Search for the cell housing the specified text and yield its (X, Y) center coordinate. 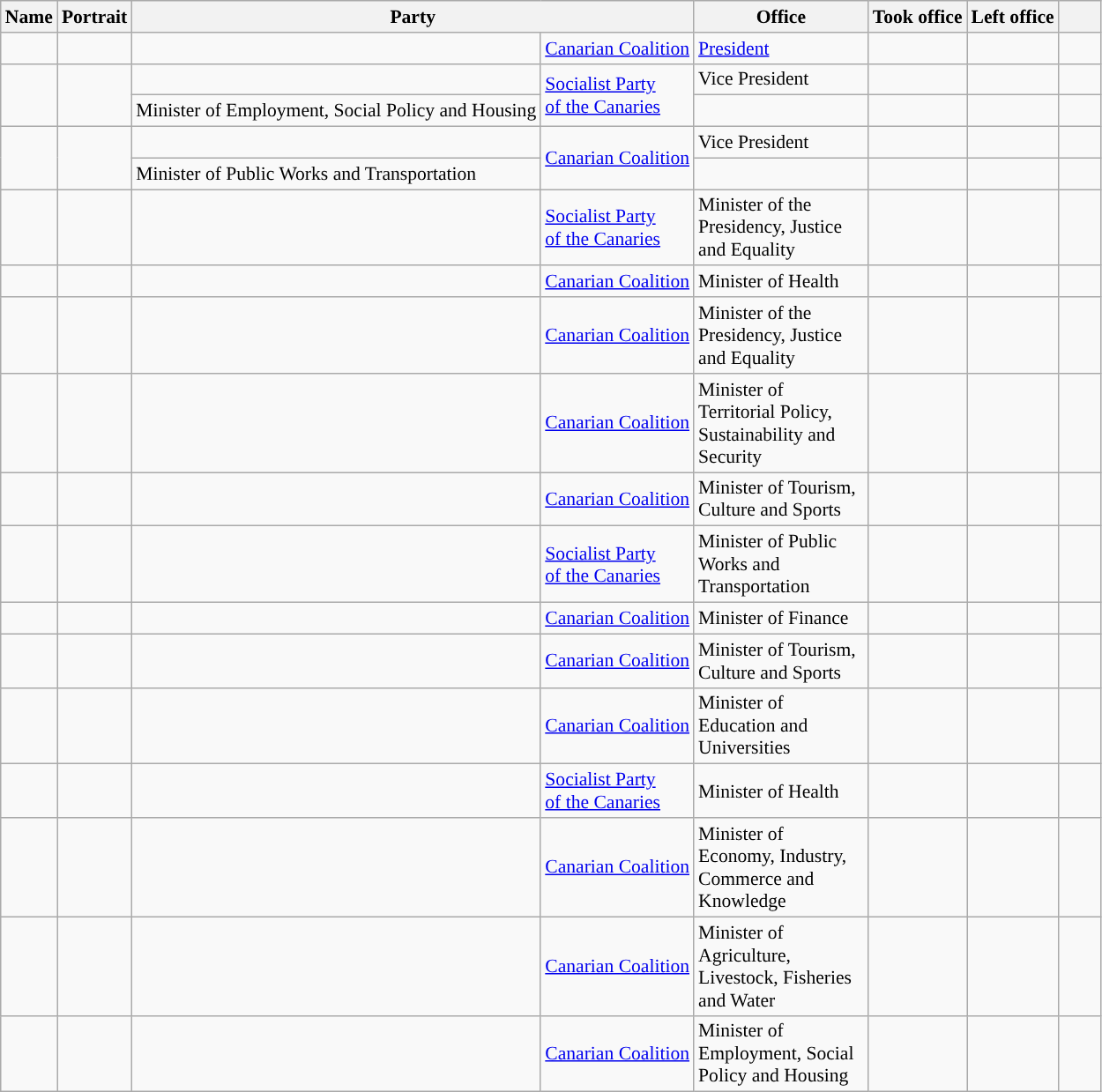
President (781, 48)
Portrait (94, 17)
Minister of Territorial Policy, Sustainability and Security (781, 423)
Minister of Agriculture, Livestock, Fisheries and Water (781, 966)
Office (781, 17)
Name (29, 17)
Party (413, 17)
Minister of Finance (781, 619)
Minister of Economy, Industry, Commerce and Knowledge (781, 867)
Took office (918, 17)
Minister of Education and Universities (781, 726)
Left office (1013, 17)
